For the text-containing cell, return its midpoint in (x, y) coordinate format. 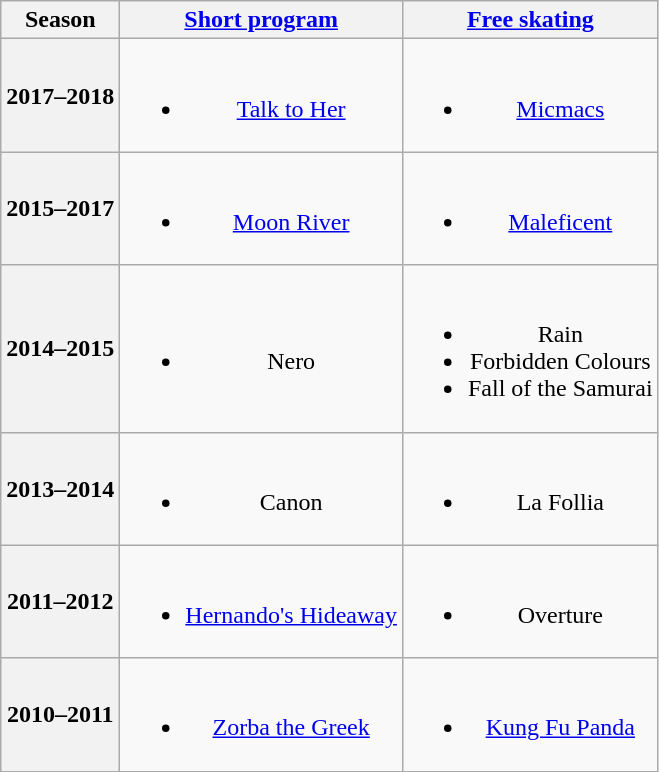
Moon River (262, 208)
2014–2015 (60, 348)
Hernando's Hideaway (262, 602)
Overture (530, 602)
Canon (262, 488)
Short program (262, 20)
Nero (262, 348)
2015–2017 (60, 208)
Kung Fu Panda (530, 714)
Free skating (530, 20)
Zorba the Greek (262, 714)
2011–2012 (60, 602)
2010–2011 (60, 714)
Maleficent (530, 208)
La Follia (530, 488)
Micmacs (530, 96)
Season (60, 20)
2017–2018 (60, 96)
2013–2014 (60, 488)
Rain Forbidden Colours Fall of the Samurai (530, 348)
Talk to Her (262, 96)
